Provide the (X, Y) coordinate of the cell's center where the given text is located.  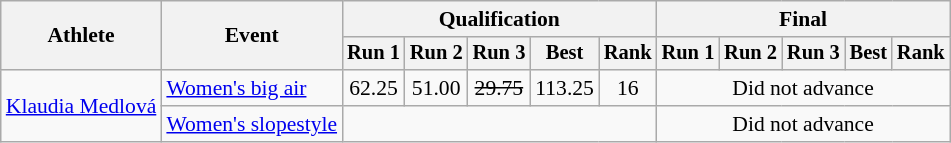
16 (628, 88)
113.25 (564, 88)
Women's slopestyle (252, 124)
Klaudia Medlová (82, 106)
51.00 (436, 88)
Final (804, 19)
62.25 (374, 88)
Women's big air (252, 88)
Athlete (82, 36)
Qualification (499, 19)
Event (252, 36)
29.75 (500, 88)
